Return the [X, Y] coordinate for the center point of the cell that contains the specified text.  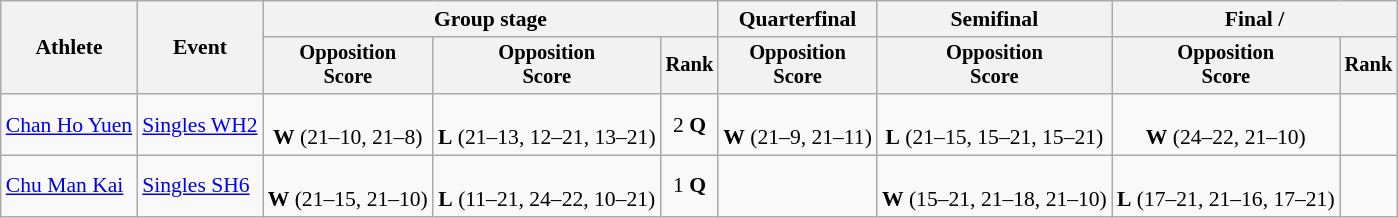
Chan Ho Yuen [69, 124]
Semifinal [994, 19]
L (21–15, 15–21, 15–21) [994, 124]
2 Q [690, 124]
W (21–10, 21–8) [348, 124]
W (24–22, 21–10) [1226, 124]
Singles WH2 [200, 124]
W (21–15, 21–10) [348, 186]
L (11–21, 24–22, 10–21) [547, 186]
L (21–13, 12–21, 13–21) [547, 124]
Singles SH6 [200, 186]
W (15–21, 21–18, 21–10) [994, 186]
L (17–21, 21–16, 17–21) [1226, 186]
Final / [1254, 19]
Chu Man Kai [69, 186]
Group stage [491, 19]
1 Q [690, 186]
Athlete [69, 48]
Event [200, 48]
W (21–9, 21–11) [798, 124]
Quarterfinal [798, 19]
